From the cell containing the given text, extract its center point as (x, y) coordinate. 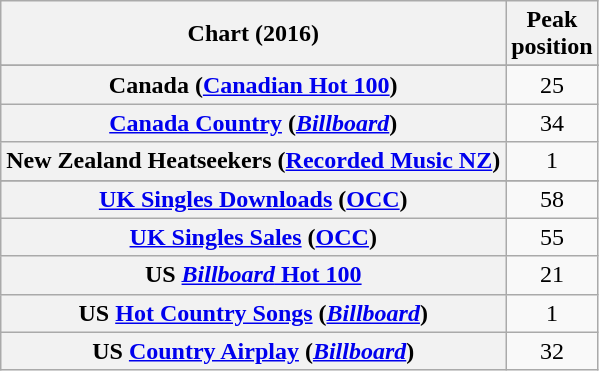
US Billboard Hot 100 (254, 275)
21 (552, 275)
UK Singles Sales (OCC) (254, 237)
25 (552, 85)
Peak position (552, 34)
US Hot Country Songs (Billboard) (254, 313)
Chart (2016) (254, 34)
32 (552, 351)
58 (552, 199)
UK Singles Downloads (OCC) (254, 199)
US Country Airplay (Billboard) (254, 351)
34 (552, 123)
New Zealand Heatseekers (Recorded Music NZ) (254, 161)
55 (552, 237)
Canada (Canadian Hot 100) (254, 85)
Canada Country (Billboard) (254, 123)
